For the text-containing cell, return its midpoint in (X, Y) coordinate format. 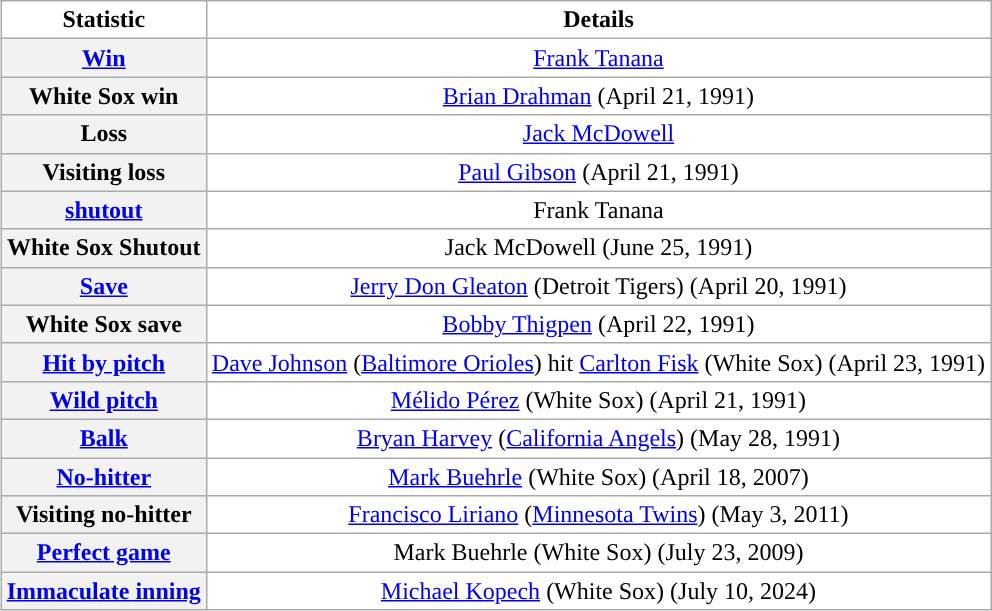
Wild pitch (104, 400)
Hit by pitch (104, 362)
Visiting no-hitter (104, 515)
Mark Buehrle (White Sox) (July 23, 2009) (598, 553)
Visiting loss (104, 172)
Dave Johnson (Baltimore Orioles) hit Carlton Fisk (White Sox) (April 23, 1991) (598, 362)
No-hitter (104, 477)
Immaculate inning (104, 591)
Statistic (104, 20)
Bobby Thigpen (April 22, 1991) (598, 324)
Mélido Pérez (White Sox) (April 21, 1991) (598, 400)
White Sox win (104, 96)
Jack McDowell (598, 134)
Loss (104, 134)
Michael Kopech (White Sox) (July 10, 2024) (598, 591)
Paul Gibson (April 21, 1991) (598, 172)
Francisco Liriano (Minnesota Twins) (May 3, 2011) (598, 515)
Balk (104, 438)
shutout (104, 210)
Details (598, 20)
White Sox Shutout (104, 248)
Win (104, 58)
Brian Drahman (April 21, 1991) (598, 96)
Jerry Don Gleaton (Detroit Tigers) (April 20, 1991) (598, 286)
Jack McDowell (June 25, 1991) (598, 248)
Save (104, 286)
Perfect game (104, 553)
Bryan Harvey (California Angels) (May 28, 1991) (598, 438)
Mark Buehrle (White Sox) (April 18, 2007) (598, 477)
White Sox save (104, 324)
